Capture the cell that displays the provided text and extract its (x, y) central coordinate. 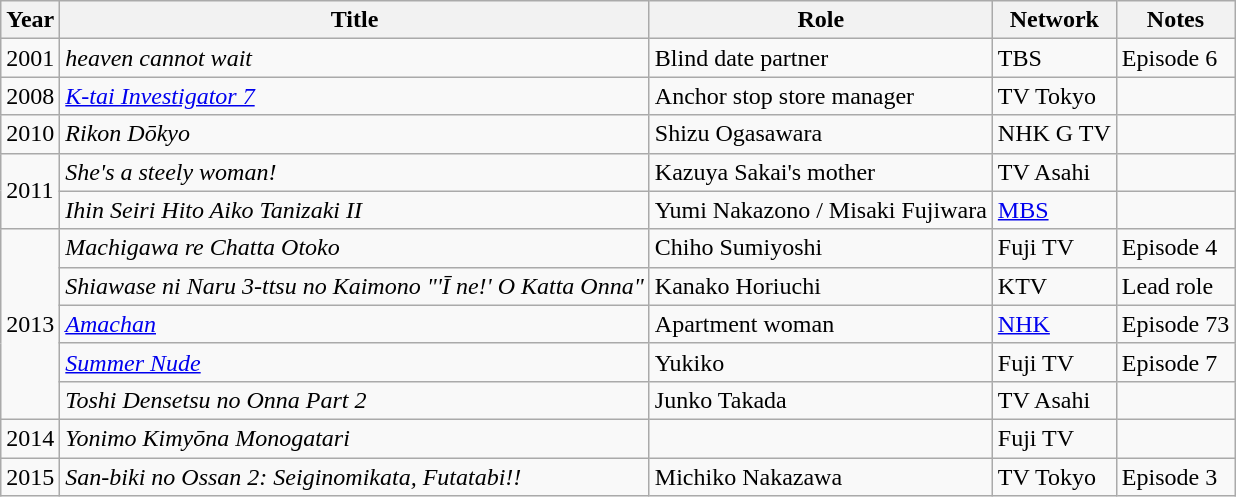
Network (1054, 20)
Junko Takada (820, 400)
2001 (30, 58)
Shiawase ni Naru 3-ttsu no Kaimono "'Ī ne!' O Katta Onna" (355, 286)
Year (30, 20)
Title (355, 20)
KTV (1054, 286)
Yumi Nakazono / Misaki Fujiwara (820, 210)
Lead role (1175, 286)
Apartment woman (820, 324)
heaven cannot wait (355, 58)
2011 (30, 191)
Yonimo Kimyōna Monogatari (355, 438)
Anchor stop store manager (820, 96)
Episode 3 (1175, 477)
Michiko Nakazawa (820, 477)
Episode 73 (1175, 324)
She's a steely woman! (355, 172)
TBS (1054, 58)
Notes (1175, 20)
Amachan (355, 324)
Episode 7 (1175, 362)
Blind date partner (820, 58)
2010 (30, 134)
Ihin Seiri Hito Aiko Tanizaki II (355, 210)
Chiho Sumiyoshi (820, 248)
Machigawa re Chatta Otoko (355, 248)
2008 (30, 96)
Role (820, 20)
Shizu Ogasawara (820, 134)
2014 (30, 438)
Toshi Densetsu no Onna Part 2 (355, 400)
Summer Nude (355, 362)
Kanako Horiuchi (820, 286)
San-biki no Ossan 2: Seiginomikata, Futatabi!! (355, 477)
K-tai Investigator 7 (355, 96)
Episode 4 (1175, 248)
Episode 6 (1175, 58)
NHK (1054, 324)
Kazuya Sakai's mother (820, 172)
2015 (30, 477)
MBS (1054, 210)
NHK G TV (1054, 134)
Rikon Dōkyo (355, 134)
Yukiko (820, 362)
2013 (30, 324)
